Search for the cell housing the specified text and yield its (x, y) center coordinate. 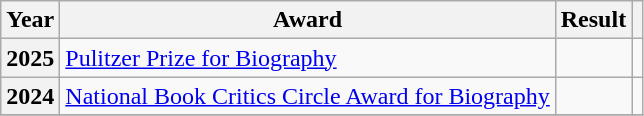
Result (593, 20)
2024 (30, 96)
2025 (30, 58)
Pulitzer Prize for Biography (308, 58)
Year (30, 20)
Award (308, 20)
National Book Critics Circle Award for Biography (308, 96)
